Search for the cell housing the specified text and yield its (x, y) center coordinate. 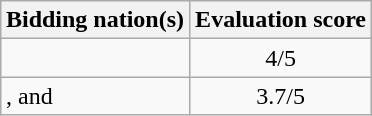
, and (94, 96)
3.7/5 (281, 96)
Evaluation score (281, 20)
Bidding nation(s) (94, 20)
4/5 (281, 58)
